For the text-containing cell, return its midpoint in [X, Y] coordinate format. 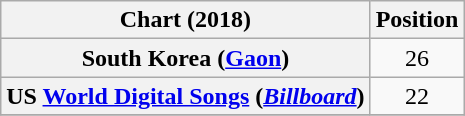
US World Digital Songs (Billboard) [186, 96]
South Korea (Gaon) [186, 58]
Position [417, 20]
26 [417, 58]
22 [417, 96]
Chart (2018) [186, 20]
